Search for the cell housing the specified text and yield its (x, y) center coordinate. 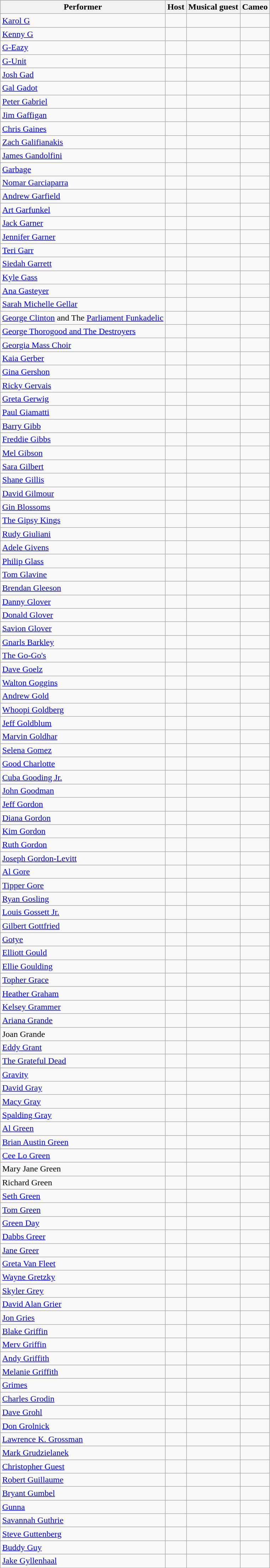
Skyler Grey (83, 1291)
Danny Glover (83, 602)
Ellie Goulding (83, 966)
Ryan Gosling (83, 899)
Paul Giamatti (83, 413)
Elliott Gould (83, 953)
Ariana Grande (83, 1020)
Merv Griffin (83, 1345)
Greta Gerwig (83, 399)
Freddie Gibbs (83, 439)
George Thorogood and The Destroyers (83, 331)
Teri Garr (83, 250)
Gunna (83, 1507)
Mary Jane Green (83, 1169)
Ana Gasteyer (83, 291)
Gal Gadot (83, 88)
Topher Grace (83, 980)
George Clinton and The Parliament Funkadelic (83, 318)
Louis Gossett Jr. (83, 912)
Macy Gray (83, 1102)
Gina Gershon (83, 372)
Gnarls Barkley (83, 642)
Gravity (83, 1075)
Ricky Gervais (83, 385)
Joseph Gordon-Levitt (83, 858)
Seth Green (83, 1196)
Kyle Gass (83, 277)
Kaia Gerber (83, 358)
Tom Green (83, 1209)
Jack Garner (83, 223)
Jake Gyllenhaal (83, 1561)
Adele Givens (83, 547)
The Grateful Dead (83, 1061)
Kim Gordon (83, 831)
Dave Goelz (83, 669)
Grimes (83, 1385)
Cuba Gooding Jr. (83, 777)
Siedah Garrett (83, 264)
Rudy Giuliani (83, 534)
Blake Griffin (83, 1331)
Tom Glavine (83, 574)
Gilbert Gottfried (83, 926)
Gotye (83, 939)
Robert Guillaume (83, 1480)
Zach Galifianakis (83, 142)
Marvin Goldhar (83, 737)
Gin Blossoms (83, 507)
Sara Gilbert (83, 466)
Spalding Gray (83, 1115)
Peter Gabriel (83, 102)
David Gilmour (83, 493)
Andrew Gold (83, 696)
Jon Gries (83, 1318)
Charles Grodin (83, 1399)
Greta Van Fleet (83, 1264)
Richard Green (83, 1182)
G-Unit (83, 61)
Buddy Guy (83, 1547)
Walton Goggins (83, 683)
Brian Austin Green (83, 1142)
Diana Gordon (83, 818)
Jeff Goldblum (83, 723)
Performer (83, 7)
Musical guest (213, 7)
Josh Gad (83, 75)
Ruth Gordon (83, 845)
Mark Grudzielanek (83, 1453)
Bryant Gumbel (83, 1493)
John Goodman (83, 791)
Savannah Guthrie (83, 1520)
Eddy Grant (83, 1048)
Kenny G (83, 34)
Dave Grohl (83, 1412)
Chris Gaines (83, 129)
Don Grolnick (83, 1426)
Jane Greer (83, 1250)
Green Day (83, 1223)
Cee Lo Green (83, 1155)
Donald Glover (83, 615)
Good Charlotte (83, 764)
Cameo (255, 7)
Host (176, 7)
Jennifer Garner (83, 237)
Joan Grande (83, 1034)
The Gipsy Kings (83, 520)
David Gray (83, 1088)
Selena Gomez (83, 750)
Shane Gillis (83, 480)
Savion Glover (83, 629)
Christopher Guest (83, 1466)
Philip Glass (83, 561)
Al Green (83, 1129)
Mel Gibson (83, 453)
James Gandolfini (83, 155)
Georgia Mass Choir (83, 345)
Tipper Gore (83, 885)
Kelsey Grammer (83, 1007)
Nomar Garciaparra (83, 183)
Heather Graham (83, 993)
Andy Griffith (83, 1358)
Andrew Garfield (83, 196)
Garbage (83, 169)
Brendan Gleeson (83, 588)
Wayne Gretzky (83, 1277)
Art Garfunkel (83, 210)
Karol G (83, 21)
Jeff Gordon (83, 804)
Dabbs Greer (83, 1236)
G-Eazy (83, 48)
Whoopi Goldberg (83, 710)
Lawrence K. Grossman (83, 1439)
Sarah Michelle Gellar (83, 304)
Steve Guttenberg (83, 1534)
Al Gore (83, 872)
David Alan Grier (83, 1304)
The Go-Go's (83, 656)
Barry Gibb (83, 426)
Jim Gaffigan (83, 115)
Melanie Griffith (83, 1372)
